Output the (X, Y) coordinate of the center of the cell containing the given text.  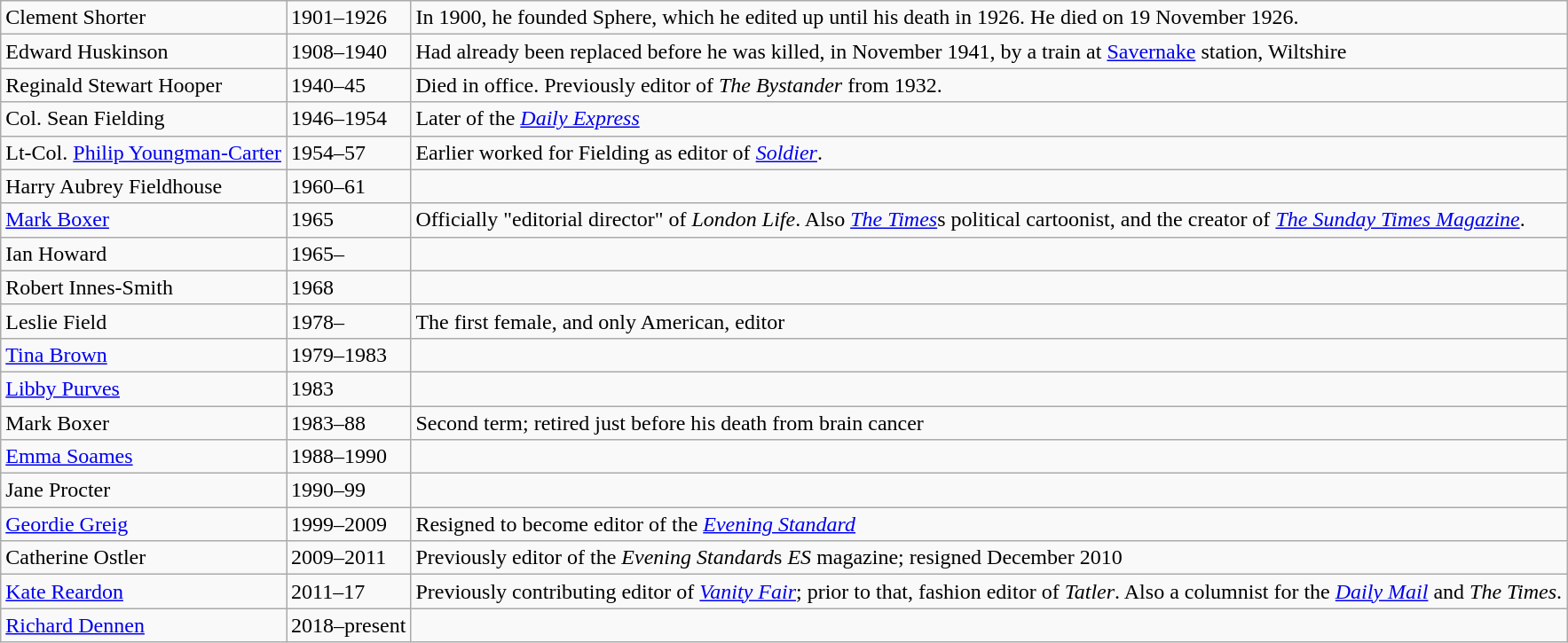
Lt-Col. Philip Youngman-Carter (144, 153)
Libby Purves (144, 388)
1901–1926 (348, 18)
Previously contributing editor of Vanity Fair; prior to that, fashion editor of Tatler. Also a columnist for the Daily Mail and The Times. (989, 592)
Leslie Field (144, 321)
Previously editor of the Evening Standards ES magazine; resigned December 2010 (989, 558)
Kate Reardon (144, 592)
1983 (348, 388)
1960–61 (348, 186)
2011–17 (348, 592)
Emma Soames (144, 457)
Clement Shorter (144, 18)
Reginald Stewart Hooper (144, 85)
In 1900, he founded Sphere, which he edited up until his death in 1926. He died on 19 November 1926. (989, 18)
Robert Innes-Smith (144, 287)
Jane Procter (144, 490)
1968 (348, 287)
1990–99 (348, 490)
1946–1954 (348, 119)
Harry Aubrey Fieldhouse (144, 186)
The first female, and only American, editor (989, 321)
1940–45 (348, 85)
Resigned to become editor of the Evening Standard (989, 524)
Died in office. Previously editor of The Bystander from 1932. (989, 85)
Officially "editorial director" of London Life. Also The Timess political cartoonist, and the creator of The Sunday Times Magazine. (989, 220)
Earlier worked for Fielding as editor of Soldier. (989, 153)
1988–1990 (348, 457)
Tina Brown (144, 355)
Later of the Daily Express (989, 119)
Second term; retired just before his death from brain cancer (989, 423)
Richard Dennen (144, 625)
1979–1983 (348, 355)
Catherine Ostler (144, 558)
1965– (348, 254)
1978– (348, 321)
1983–88 (348, 423)
2009–2011 (348, 558)
1965 (348, 220)
1999–2009 (348, 524)
Ian Howard (144, 254)
Col. Sean Fielding (144, 119)
Had already been replaced before he was killed, in November 1941, by a train at Savernake station, Wiltshire (989, 51)
2018–present (348, 625)
1908–1940 (348, 51)
1954–57 (348, 153)
Geordie Greig (144, 524)
Edward Huskinson (144, 51)
